Pinpoint the cell where the given text exists, returning its [x, y] midpoint coordinate. 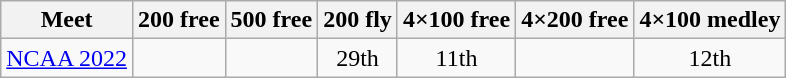
500 free [272, 20]
NCAA 2022 [67, 58]
200 fly [358, 20]
4×200 free [575, 20]
4×100 free [456, 20]
29th [358, 58]
11th [456, 58]
200 free [178, 20]
4×100 medley [710, 20]
Meet [67, 20]
12th [710, 58]
